Search for the cell housing the specified text and yield its (x, y) center coordinate. 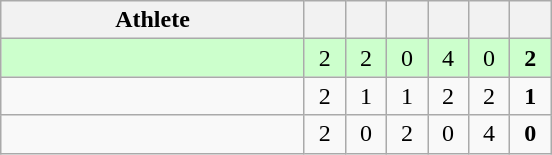
Athlete (153, 20)
